Detect which cell encompasses the target text, then output its [x, y] center coordinate. 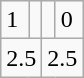
0 [69, 20]
1 [15, 20]
